Return [X, Y] of the center of cell containing provided text 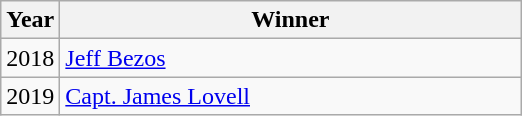
Winner [290, 20]
Capt. James Lovell [290, 96]
2018 [30, 58]
Year [30, 20]
2019 [30, 96]
Jeff Bezos [290, 58]
